Search for the cell housing the specified text and yield its (X, Y) center coordinate. 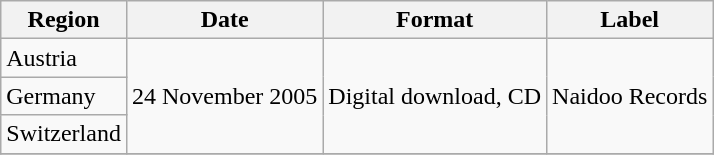
Format (435, 20)
24 November 2005 (224, 96)
Digital download, CD (435, 96)
Label (630, 20)
Germany (64, 96)
Region (64, 20)
Austria (64, 58)
Naidoo Records (630, 96)
Date (224, 20)
Switzerland (64, 134)
